Provide the [x, y] coordinate of the cell's center where the given text is located.  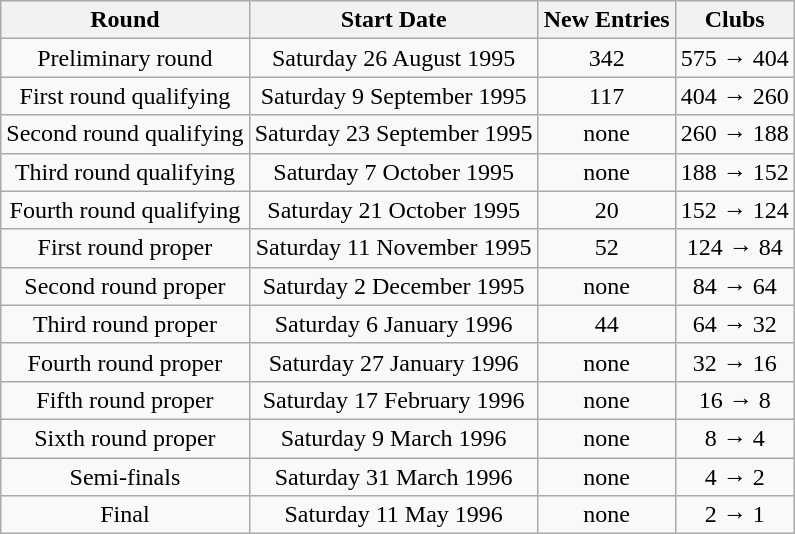
First round qualifying [125, 96]
Saturday 26 August 1995 [394, 58]
575 → 404 [734, 58]
342 [606, 58]
2 → 1 [734, 515]
84 → 64 [734, 286]
Saturday 7 October 1995 [394, 172]
64 → 32 [734, 324]
Third round proper [125, 324]
44 [606, 324]
20 [606, 210]
Second round proper [125, 286]
4 → 2 [734, 477]
8 → 4 [734, 438]
Saturday 11 November 1995 [394, 248]
Saturday 27 January 1996 [394, 362]
404 → 260 [734, 96]
Saturday 6 January 1996 [394, 324]
Fourth round qualifying [125, 210]
117 [606, 96]
Saturday 2 December 1995 [394, 286]
Saturday 31 March 1996 [394, 477]
Sixth round proper [125, 438]
Saturday 17 February 1996 [394, 400]
124 → 84 [734, 248]
Saturday 11 May 1996 [394, 515]
Semi-finals [125, 477]
Second round qualifying [125, 134]
Third round qualifying [125, 172]
New Entries [606, 20]
16 → 8 [734, 400]
Clubs [734, 20]
Final [125, 515]
260 → 188 [734, 134]
32 → 16 [734, 362]
152 → 124 [734, 210]
Start Date [394, 20]
Saturday 23 September 1995 [394, 134]
Fourth round proper [125, 362]
Saturday 9 March 1996 [394, 438]
52 [606, 248]
188 → 152 [734, 172]
Fifth round proper [125, 400]
First round proper [125, 248]
Saturday 21 October 1995 [394, 210]
Round [125, 20]
Preliminary round [125, 58]
Saturday 9 September 1995 [394, 96]
